Capture the cell that displays the provided text and extract its (x, y) central coordinate. 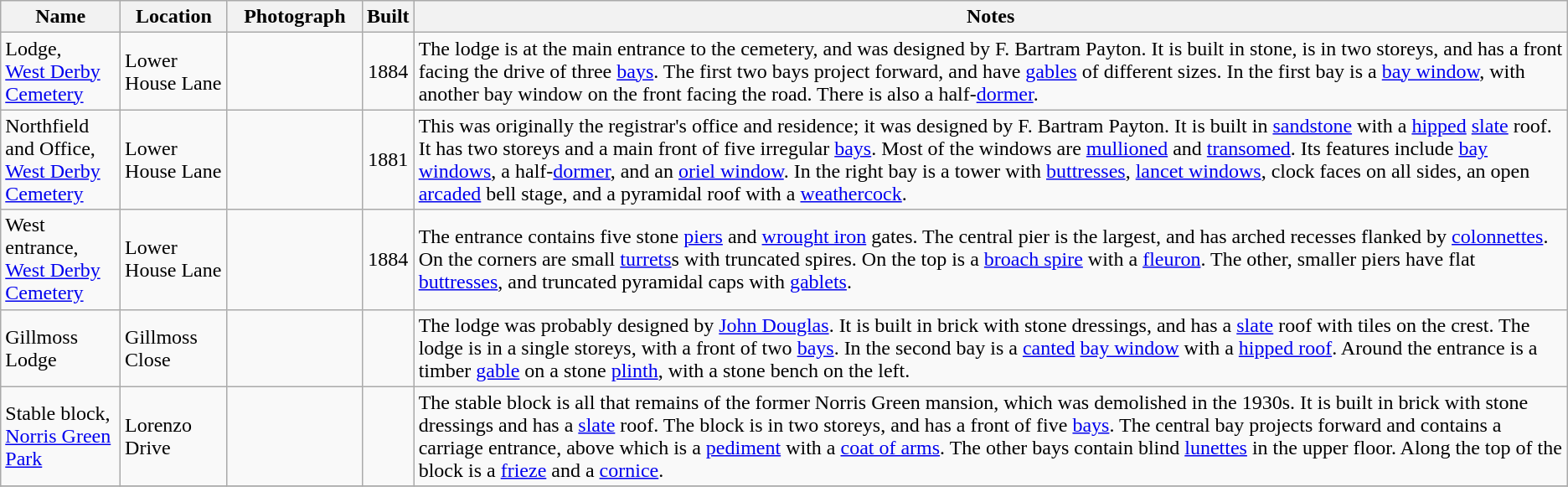
Lorenzo Drive (174, 436)
Name (60, 17)
Gillmoss Lodge (60, 348)
Photograph (295, 17)
Stable block,Norris Green Park (60, 436)
1881 (388, 159)
Lodge,West Derby Cemetery (60, 71)
Notes (990, 17)
Northfield and Office,West Derby Cemetery (60, 159)
West entrance,West Derby Cemetery (60, 260)
Gillmoss Close (174, 348)
Built (388, 17)
Location (174, 17)
